Provide the [x, y] coordinate of the cell's center where the given text is located.  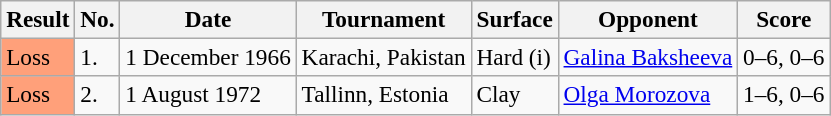
Opponent [648, 19]
0–6, 0–6 [784, 57]
Tallinn, Estonia [384, 95]
Hard (i) [514, 57]
Score [784, 19]
Galina Baksheeva [648, 57]
2. [98, 95]
Olga Morozova [648, 95]
Clay [514, 95]
1 December 1966 [208, 57]
1. [98, 57]
Date [208, 19]
1 August 1972 [208, 95]
No. [98, 19]
Surface [514, 19]
Tournament [384, 19]
1–6, 0–6 [784, 95]
Result [38, 19]
Karachi, Pakistan [384, 57]
